Scan for the cell matching the given text and deliver its (X, Y) coordinate at center. 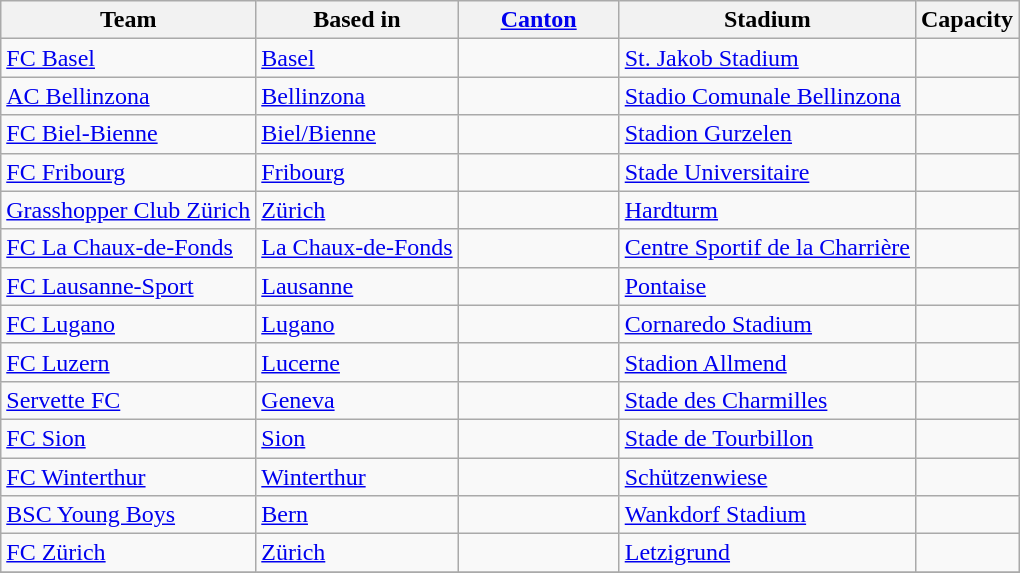
Basel (357, 58)
FC Lugano (128, 324)
Biel/Bienne (357, 134)
Grasshopper Club Zürich (128, 210)
Schützenwiese (767, 477)
St. Jakob Stadium (767, 58)
Bern (357, 515)
Stade des Charmilles (767, 400)
Centre Sportif de la Charrière (767, 248)
Geneva (357, 400)
Stade de Tourbillon (767, 438)
Based in (357, 20)
Sion (357, 438)
Servette FC (128, 400)
Team (128, 20)
BSC Young Boys (128, 515)
Canton (538, 20)
La Chaux-de-Fonds (357, 248)
Lugano (357, 324)
Stadion Gurzelen (767, 134)
FC Winterthur (128, 477)
FC La Chaux-de-Fonds (128, 248)
Wankdorf Stadium (767, 515)
Stadio Comunale Bellinzona (767, 96)
FC Biel-Bienne (128, 134)
Bellinzona (357, 96)
Cornaredo Stadium (767, 324)
Lucerne (357, 362)
Stadium (767, 20)
FC Zürich (128, 553)
FC Fribourg (128, 172)
Stade Universitaire (767, 172)
Winterthur (357, 477)
Stadion Allmend (767, 362)
FC Luzern (128, 362)
FC Lausanne-Sport (128, 286)
Fribourg (357, 172)
FC Basel (128, 58)
Capacity (966, 20)
Lausanne (357, 286)
Hardturm (767, 210)
Letzigrund (767, 553)
Pontaise (767, 286)
FC Sion (128, 438)
AC Bellinzona (128, 96)
